Detect which cell encompasses the target text, then output its [X, Y] center coordinate. 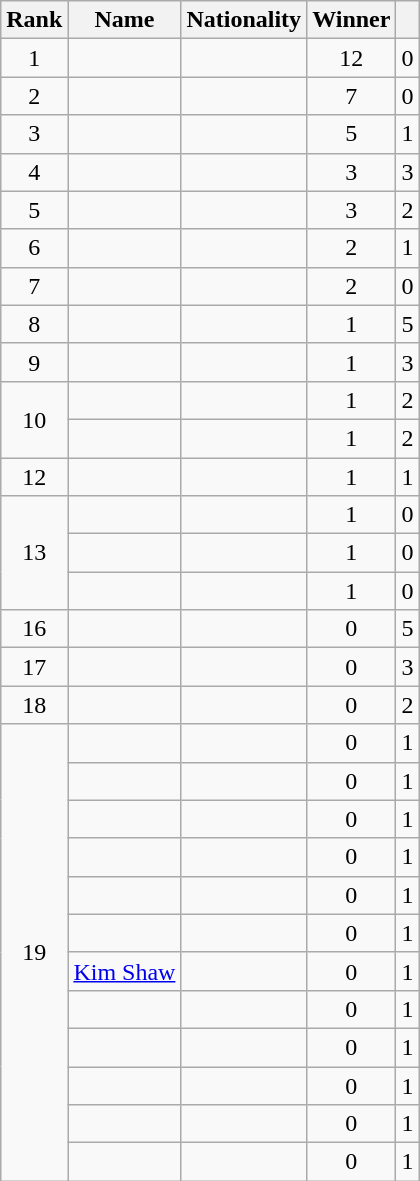
Kim Shaw [124, 971]
19 [34, 952]
9 [34, 362]
16 [34, 629]
Nationality [244, 20]
10 [34, 419]
Rank [34, 20]
6 [34, 248]
17 [34, 667]
4 [34, 172]
13 [34, 553]
Name [124, 20]
18 [34, 705]
Winner [352, 20]
8 [34, 324]
